Return [X, Y] of the center of cell containing provided text 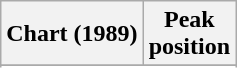
Chart (1989) [72, 34]
Peakposition [189, 34]
